Identify which cell holds the provided text, then report its (X, Y) central coordinate. 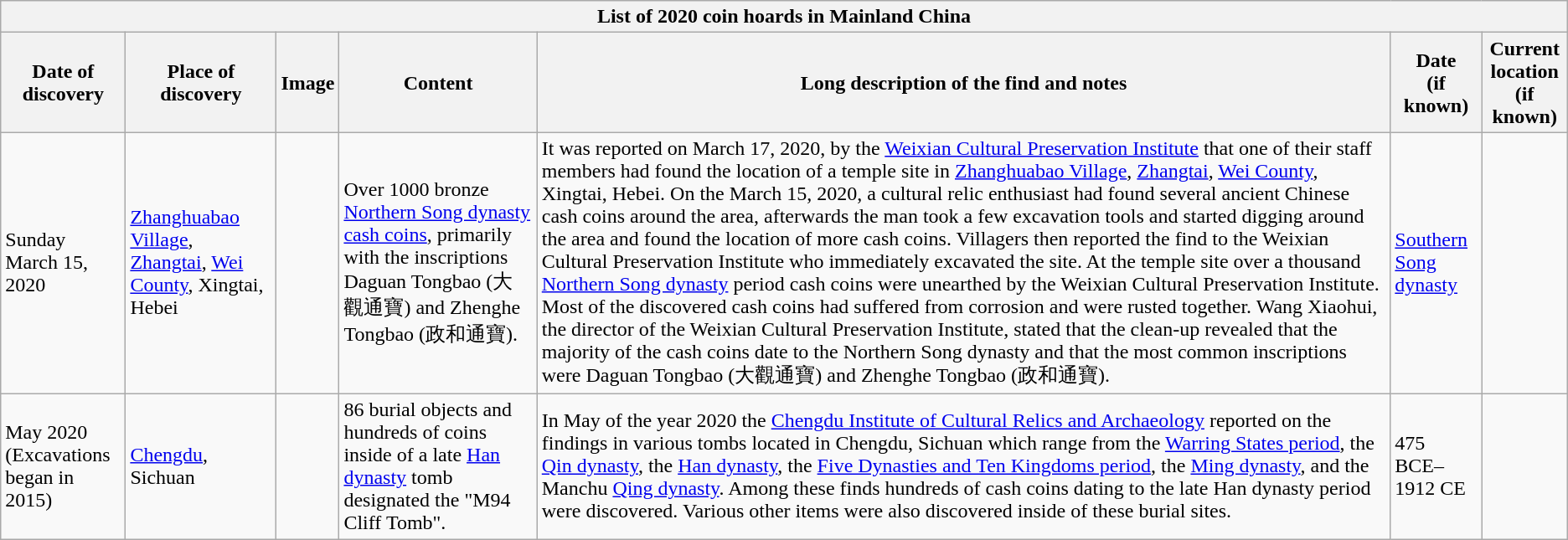
86 burial objects and hundreds of coins inside of a late Han dynasty tomb designated the "M94 Cliff Tomb". (438, 465)
Date(if known) (1436, 82)
Place of discovery (201, 82)
Southern Song dynasty (1436, 263)
Image (308, 82)
May 2020(Excavations began in 2015) (64, 465)
List of 2020 coin hoards in Mainland China (784, 17)
Over 1000 bronze Northern Song dynasty cash coins, primarily with the inscriptions Daguan Tongbao (大觀通寶) and Zhenghe Tongbao (政和通寶). (438, 263)
Chengdu, Sichuan (201, 465)
Date of discovery (64, 82)
Sunday March 15, 2020 (64, 263)
Current location(if known) (1524, 82)
Long description of the find and notes (963, 82)
Content (438, 82)
Zhanghuabao Village, Zhangtai, Wei County, Xingtai, Hebei (201, 263)
475 BCE–1912 CE (1436, 465)
